From the cell containing the given text, extract its center point as (X, Y) coordinate. 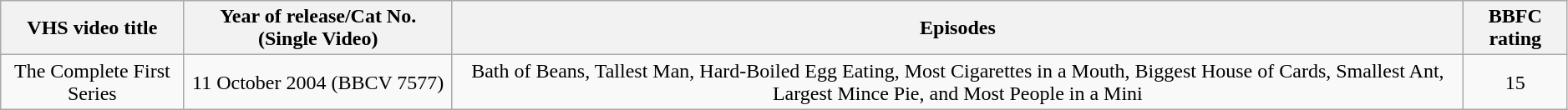
VHS video title (92, 28)
Episodes (957, 28)
The Complete First Series (92, 82)
Year of release/Cat No. (Single Video) (318, 28)
BBFC rating (1515, 28)
15 (1515, 82)
11 October 2004 (BBCV 7577) (318, 82)
